Pinpoint the cell where the given text exists, returning its (x, y) midpoint coordinate. 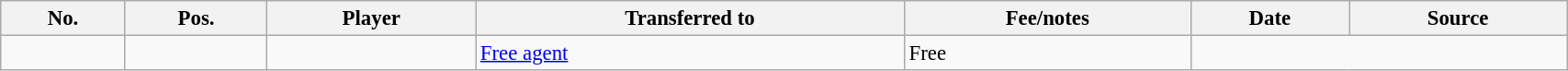
Player (371, 18)
No. (62, 18)
Free (1047, 53)
Pos. (197, 18)
Transferred to (691, 18)
Fee/notes (1047, 18)
Source (1459, 18)
Date (1269, 18)
Free agent (691, 53)
